Return the [X, Y] coordinate for the center point of the cell that contains the specified text.  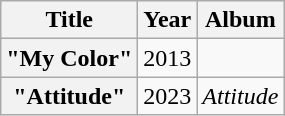
"My Color" [70, 58]
Album [240, 20]
2023 [168, 96]
"Attitude" [70, 96]
Title [70, 20]
2013 [168, 58]
Attitude [240, 96]
Year [168, 20]
